Detect which cell encompasses the target text, then output its [x, y] center coordinate. 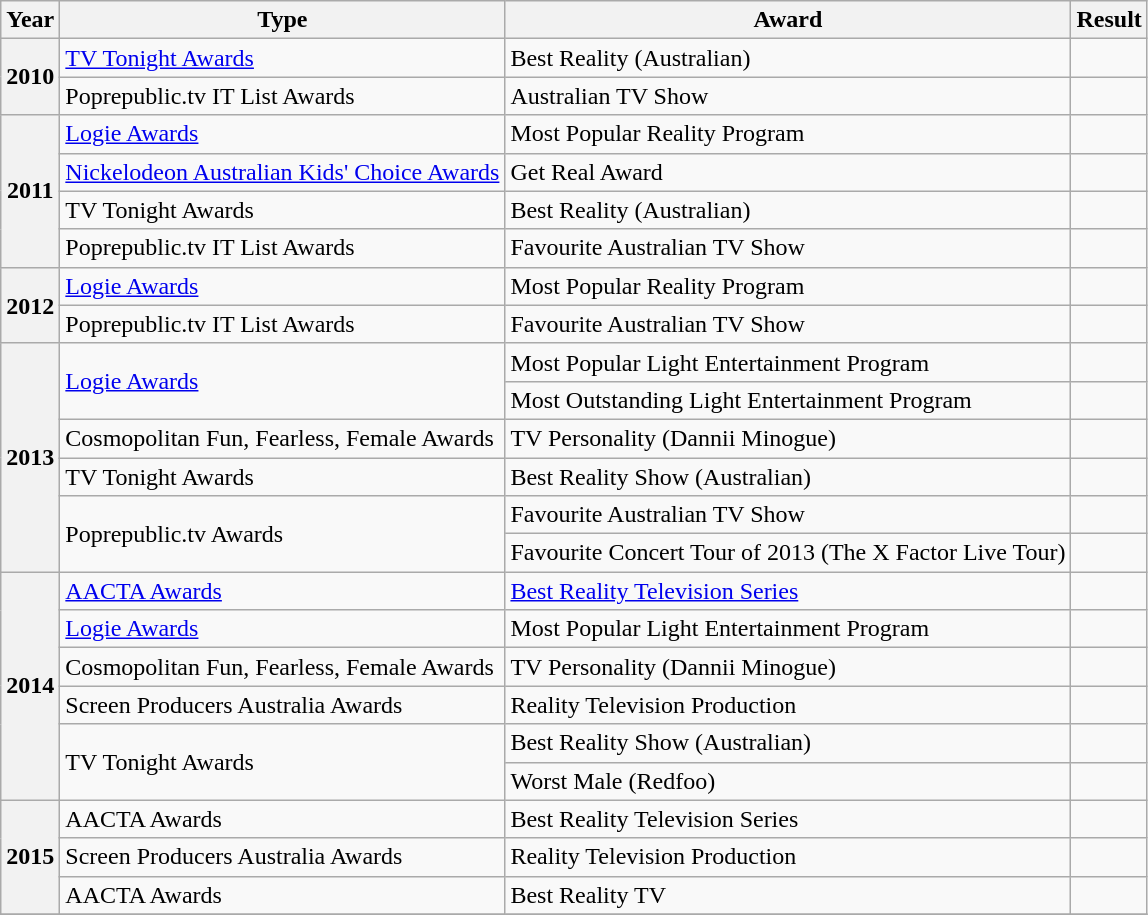
Most Outstanding Light Entertainment Program [788, 400]
Nickelodeon Australian Kids' Choice Awards [282, 172]
2011 [30, 191]
2010 [30, 77]
2013 [30, 457]
Best Reality TV [788, 895]
2014 [30, 686]
Australian TV Show [788, 96]
Award [788, 20]
Type [282, 20]
Poprepublic.tv Awards [282, 534]
Year [30, 20]
2015 [30, 857]
Result [1109, 20]
Favourite Concert Tour of 2013 (The X Factor Live Tour) [788, 553]
2012 [30, 305]
Get Real Award [788, 172]
Worst Male (Redfoo) [788, 781]
